Find where the given text appears and provide that cell's center as (X, Y) coordinate. 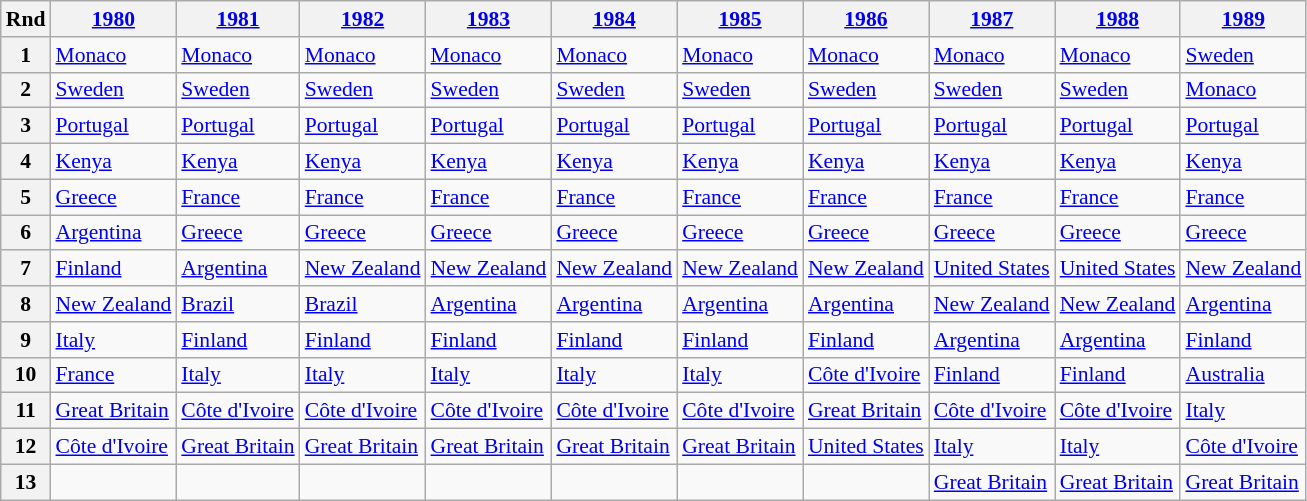
4 (26, 162)
10 (26, 375)
13 (26, 482)
1988 (1118, 19)
1983 (489, 19)
2 (26, 90)
1986 (866, 19)
6 (26, 233)
11 (26, 411)
9 (26, 340)
7 (26, 269)
1 (26, 55)
1987 (992, 19)
1984 (614, 19)
1989 (1243, 19)
12 (26, 447)
Rnd (26, 19)
8 (26, 304)
3 (26, 126)
1981 (238, 19)
5 (26, 197)
1982 (363, 19)
1980 (113, 19)
1985 (740, 19)
Australia (1243, 375)
